Locate the cell with the specified text and output its [X, Y] center coordinate. 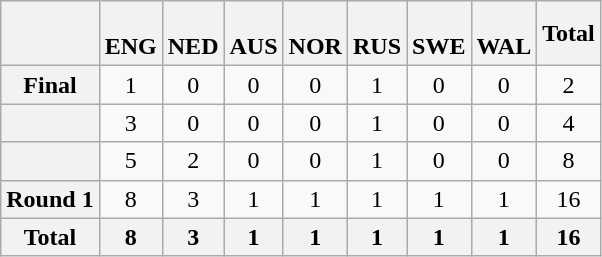
4 [569, 123]
Final [50, 85]
RUS [376, 34]
NOR [315, 34]
Round 1 [50, 199]
WAL [504, 34]
5 [130, 161]
SWE [439, 34]
AUS [254, 34]
NED [193, 34]
ENG [130, 34]
